Output the [X, Y] coordinate of the center of the cell containing the given text.  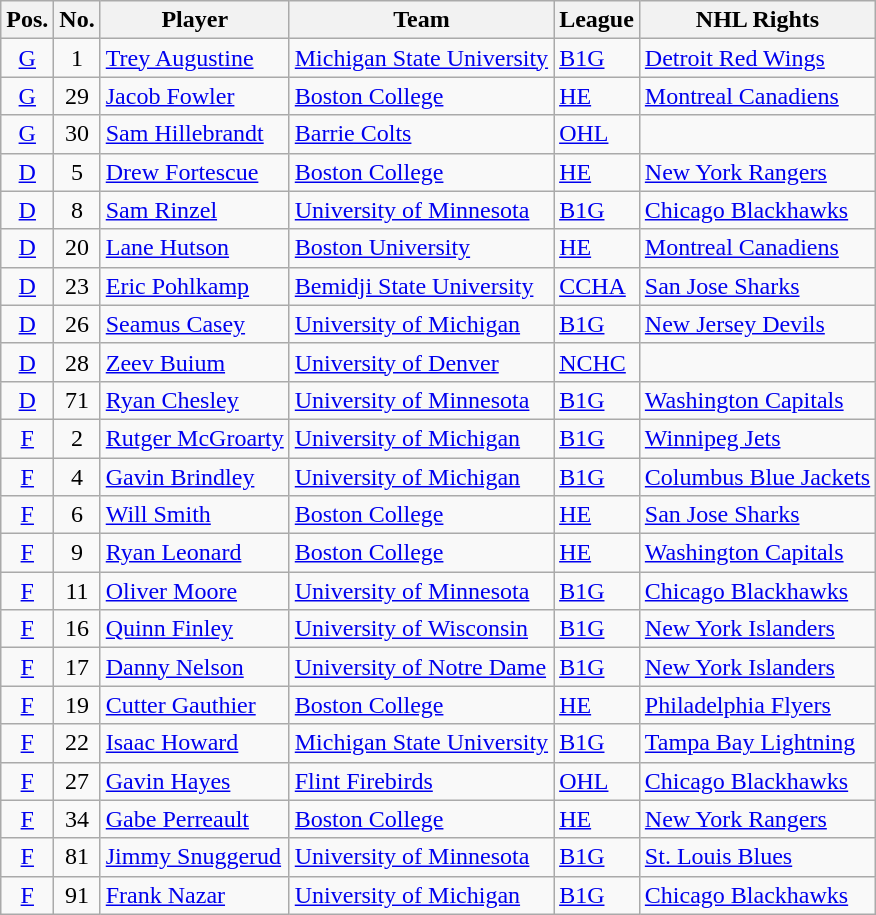
NHL Rights [757, 20]
27 [77, 781]
Zeev Buium [194, 362]
Sam Hillebrandt [194, 134]
Pos. [28, 20]
Gavin Brindley [194, 477]
Bemidji State University [421, 286]
University of Denver [421, 362]
20 [77, 248]
Winnipeg Jets [757, 438]
Barrie Colts [421, 134]
23 [77, 286]
28 [77, 362]
8 [77, 210]
Danny Nelson [194, 667]
Seamus Casey [194, 324]
Rutger McGroarty [194, 438]
Ryan Leonard [194, 553]
91 [77, 895]
New Jersey Devils [757, 324]
Detroit Red Wings [757, 58]
Gabe Perreault [194, 819]
Tampa Bay Lightning [757, 743]
Team [421, 20]
St. Louis Blues [757, 857]
29 [77, 96]
30 [77, 134]
Philadelphia Flyers [757, 705]
CCHA [597, 286]
1 [77, 58]
22 [77, 743]
Gavin Hayes [194, 781]
Sam Rinzel [194, 210]
Isaac Howard [194, 743]
Oliver Moore [194, 591]
Trey Augustine [194, 58]
League [597, 20]
16 [77, 629]
Flint Firebirds [421, 781]
19 [77, 705]
Jimmy Snuggerud [194, 857]
Ryan Chesley [194, 400]
No. [77, 20]
Lane Hutson [194, 248]
Frank Nazar [194, 895]
81 [77, 857]
Will Smith [194, 515]
Boston University [421, 248]
6 [77, 515]
2 [77, 438]
NCHC [597, 362]
Cutter Gauthier [194, 705]
Eric Pohlkamp [194, 286]
Columbus Blue Jackets [757, 477]
11 [77, 591]
17 [77, 667]
University of Notre Dame [421, 667]
Drew Fortescue [194, 172]
Quinn Finley [194, 629]
Jacob Fowler [194, 96]
34 [77, 819]
5 [77, 172]
Player [194, 20]
9 [77, 553]
26 [77, 324]
University of Wisconsin [421, 629]
4 [77, 477]
71 [77, 400]
